Detect which cell encompasses the target text, then output its [X, Y] center coordinate. 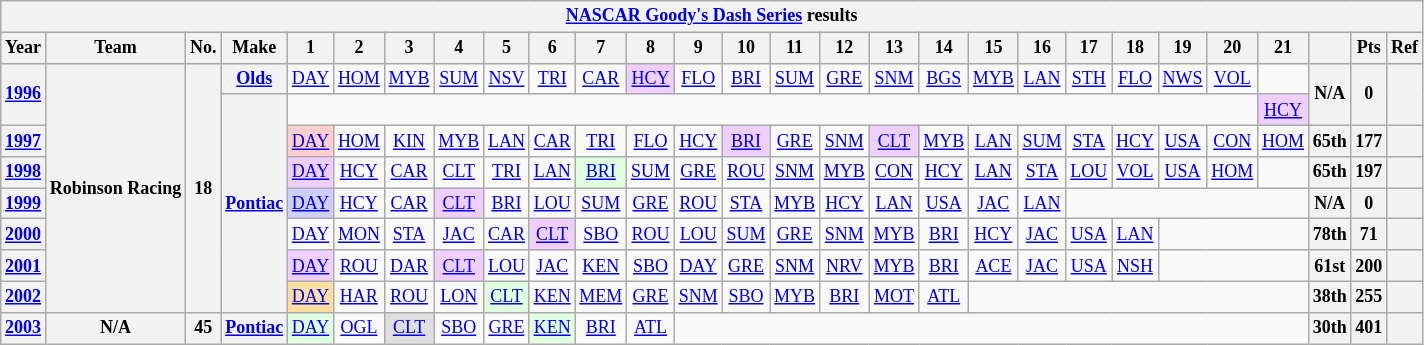
1 [311, 48]
13 [894, 48]
NSV [507, 78]
2003 [24, 328]
STH [1089, 78]
7 [601, 48]
61st [1330, 266]
HAR [360, 296]
MEM [601, 296]
1999 [24, 204]
30th [1330, 328]
197 [1369, 172]
2000 [24, 234]
Ref [1405, 48]
1996 [24, 94]
8 [651, 48]
5 [507, 48]
9 [698, 48]
MON [360, 234]
45 [204, 328]
Olds [254, 78]
Robinson Racing [115, 188]
71 [1369, 234]
2002 [24, 296]
1998 [24, 172]
DAR [409, 266]
255 [1369, 296]
200 [1369, 266]
OGL [360, 328]
177 [1369, 140]
1997 [24, 140]
11 [795, 48]
ACE [994, 266]
BGS [944, 78]
6 [552, 48]
2001 [24, 266]
KIN [409, 140]
NASCAR Goody's Dash Series results [712, 16]
21 [1284, 48]
NRV [844, 266]
38th [1330, 296]
12 [844, 48]
NWS [1182, 78]
15 [994, 48]
4 [459, 48]
17 [1089, 48]
Year [24, 48]
MOT [894, 296]
78th [1330, 234]
Pts [1369, 48]
3 [409, 48]
No. [204, 48]
14 [944, 48]
Make [254, 48]
401 [1369, 328]
19 [1182, 48]
2 [360, 48]
NSH [1136, 266]
20 [1232, 48]
Team [115, 48]
16 [1042, 48]
10 [746, 48]
LON [459, 296]
